For the text-containing cell, return its midpoint in [X, Y] coordinate format. 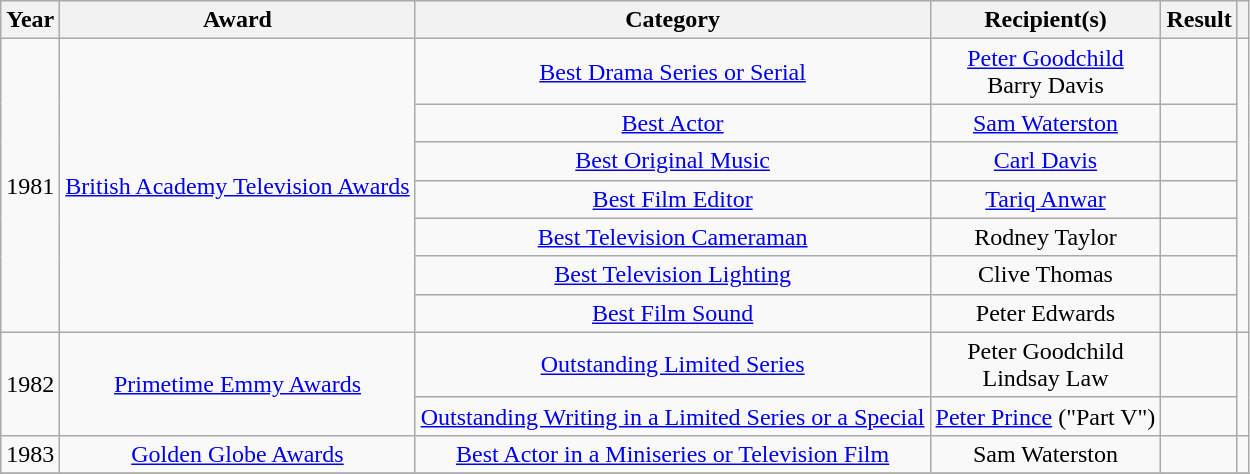
1982 [30, 384]
Best Actor [672, 123]
Outstanding Writing in a Limited Series or a Special [672, 416]
Best Film Editor [672, 199]
Clive Thomas [1046, 275]
Peter Edwards [1046, 313]
Peter Goodchild Barry Davis [1046, 72]
Peter Prince ("Part V") [1046, 416]
Year [30, 20]
Peter Goodchild Lindsay Law [1046, 364]
Recipient(s) [1046, 20]
Rodney Taylor [1046, 237]
Best Television Cameraman [672, 237]
Golden Globe Awards [238, 454]
Award [238, 20]
Category [672, 20]
1983 [30, 454]
Result [1199, 20]
British Academy Television Awards [238, 186]
Tariq Anwar [1046, 199]
Outstanding Limited Series [672, 364]
Best Film Sound [672, 313]
Carl Davis [1046, 161]
Best Television Lighting [672, 275]
Best Actor in a Miniseries or Television Film [672, 454]
1981 [30, 186]
Primetime Emmy Awards [238, 384]
Best Drama Series or Serial [672, 72]
Best Original Music [672, 161]
